Pinpoint the cell where the given text exists, returning its [X, Y] midpoint coordinate. 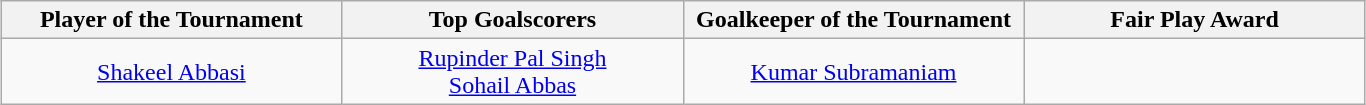
Fair Play Award [1194, 20]
Top Goalscorers [512, 20]
Kumar Subramaniam [854, 72]
Player of the Tournament [172, 20]
Shakeel Abbasi [172, 72]
Goalkeeper of the Tournament [854, 20]
Rupinder Pal Singh Sohail Abbas [512, 72]
